Search for the cell housing the specified text and yield its [X, Y] center coordinate. 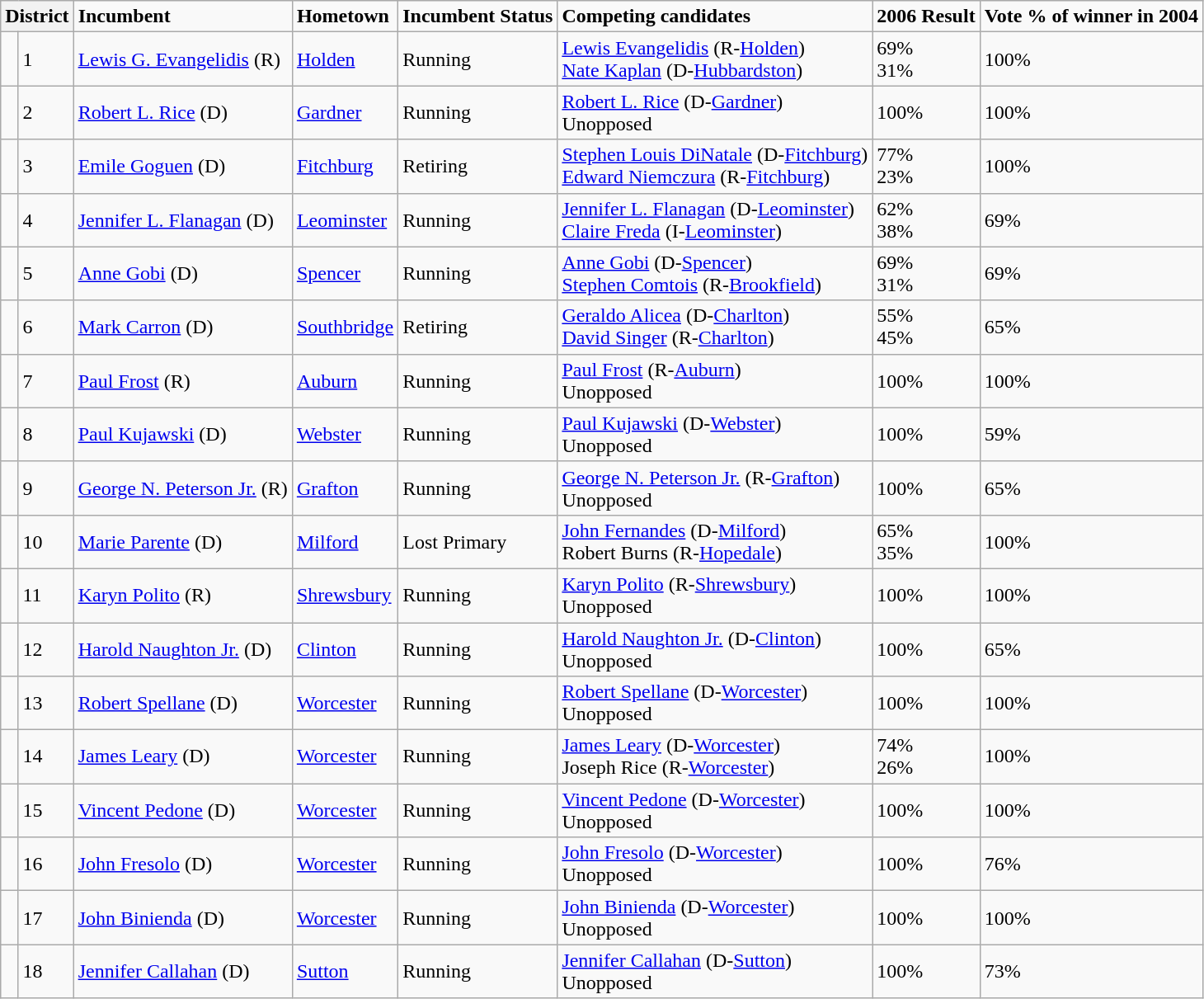
9 [46, 488]
John Fresolo (D-Worcester) Unopposed [715, 865]
Vincent Pedone (D) [183, 810]
73% [1091, 972]
1 [46, 59]
59% [1091, 434]
Incumbent [183, 16]
18 [46, 972]
Jennifer L. Flanagan (D) [183, 219]
Milford [345, 541]
John Fernandes (D-Milford) Robert Burns (R-Hopedale) [715, 541]
8 [46, 434]
Incumbent Status [478, 16]
6 [46, 327]
16 [46, 865]
15 [46, 810]
Paul Kujawski (D) [183, 434]
Paul Frost (R-Auburn) Unopposed [715, 381]
2006 Result [926, 16]
Lewis Evangelidis (R-Holden) Nate Kaplan (D-Hubbardston) [715, 59]
Emile Goguen (D) [183, 167]
Jennifer Callahan (D-Sutton) Unopposed [715, 972]
14 [46, 757]
Robert Spellane (D) [183, 703]
5 [46, 274]
John Binienda (D-Worcester) Unopposed [715, 917]
Paul Frost (R) [183, 381]
7 [46, 381]
Anne Gobi (D-Spencer) Stephen Comtois (R-Brookfield) [715, 274]
Gardner [345, 112]
Harold Naughton Jr. (D) [183, 648]
77% 23% [926, 167]
George N. Peterson Jr. (R) [183, 488]
2 [46, 112]
10 [46, 541]
John Binienda (D) [183, 917]
District [37, 16]
Auburn [345, 381]
Karyn Polito (R) [183, 596]
Robert L. Rice (D) [183, 112]
74% 26% [926, 757]
62% 38% [926, 219]
Shrewsbury [345, 596]
Webster [345, 434]
3 [46, 167]
Karyn Polito (R-Shrewsbury) Unopposed [715, 596]
Lost Primary [478, 541]
4 [46, 219]
Fitchburg [345, 167]
65% 35% [926, 541]
James Leary (D) [183, 757]
Holden [345, 59]
James Leary (D-Worcester) Joseph Rice (R-Worcester) [715, 757]
Jennifer Callahan (D) [183, 972]
Mark Carron (D) [183, 327]
George N. Peterson Jr. (R-Grafton) Unopposed [715, 488]
Southbridge [345, 327]
Vincent Pedone (D-Worcester) Unopposed [715, 810]
Robert Spellane (D-Worcester) Unopposed [715, 703]
Vote % of winner in 2004 [1091, 16]
13 [46, 703]
Jennifer L. Flanagan (D-Leominster) Claire Freda (I-Leominster) [715, 219]
Geraldo Alicea (D-Charlton) David Singer (R-Charlton) [715, 327]
Hometown [345, 16]
55% 45% [926, 327]
76% [1091, 865]
Spencer [345, 274]
Harold Naughton Jr. (D-Clinton) Unopposed [715, 648]
John Fresolo (D) [183, 865]
Anne Gobi (D) [183, 274]
Marie Parente (D) [183, 541]
Competing candidates [715, 16]
12 [46, 648]
Leominster [345, 219]
11 [46, 596]
Robert L. Rice (D-Gardner) Unopposed [715, 112]
17 [46, 917]
Grafton [345, 488]
Clinton [345, 648]
Sutton [345, 972]
Paul Kujawski (D-Webster) Unopposed [715, 434]
Stephen Louis DiNatale (D-Fitchburg) Edward Niemczura (R-Fitchburg) [715, 167]
Lewis G. Evangelidis (R) [183, 59]
